Search for the cell housing the specified text and yield its [x, y] center coordinate. 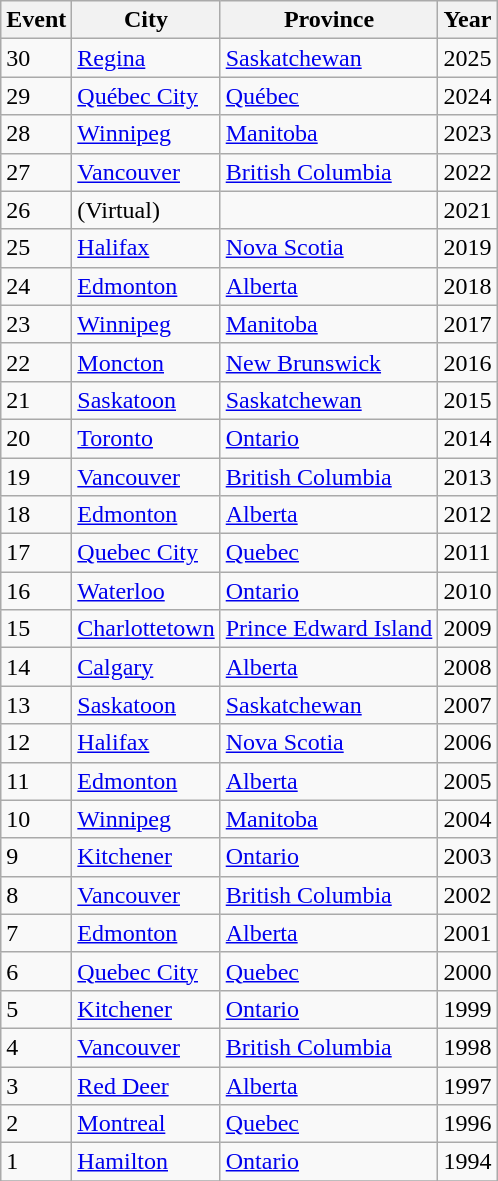
11 [36, 781]
28 [36, 134]
City [146, 20]
2 [36, 1124]
(Virtual) [146, 210]
1994 [468, 1162]
1996 [468, 1124]
2014 [468, 438]
2013 [468, 477]
9 [36, 857]
Calgary [146, 667]
13 [36, 705]
17 [36, 553]
Regina [146, 58]
20 [36, 438]
2006 [468, 743]
Red Deer [146, 1085]
2007 [468, 705]
2019 [468, 248]
2016 [468, 362]
2023 [468, 134]
4 [36, 1047]
2008 [468, 667]
12 [36, 743]
18 [36, 515]
2022 [468, 172]
2002 [468, 895]
Prince Edward Island [329, 629]
Québec [329, 96]
Year [468, 20]
2000 [468, 971]
Hamilton [146, 1162]
27 [36, 172]
2005 [468, 781]
Event [36, 20]
2009 [468, 629]
2012 [468, 515]
2010 [468, 591]
1999 [468, 1009]
29 [36, 96]
Toronto [146, 438]
10 [36, 819]
2021 [468, 210]
15 [36, 629]
7 [36, 933]
6 [36, 971]
Montreal [146, 1124]
16 [36, 591]
New Brunswick [329, 362]
Waterloo [146, 591]
Province [329, 20]
2017 [468, 324]
1998 [468, 1047]
19 [36, 477]
30 [36, 58]
2003 [468, 857]
2024 [468, 96]
3 [36, 1085]
8 [36, 895]
1 [36, 1162]
2018 [468, 286]
26 [36, 210]
14 [36, 667]
23 [36, 324]
2025 [468, 58]
2015 [468, 400]
25 [36, 248]
Charlottetown [146, 629]
1997 [468, 1085]
21 [36, 400]
24 [36, 286]
2004 [468, 819]
Moncton [146, 362]
Québec City [146, 96]
2001 [468, 933]
5 [36, 1009]
22 [36, 362]
2011 [468, 553]
